Determine the (x, y) coordinate at the center of the cell enclosing the given text.  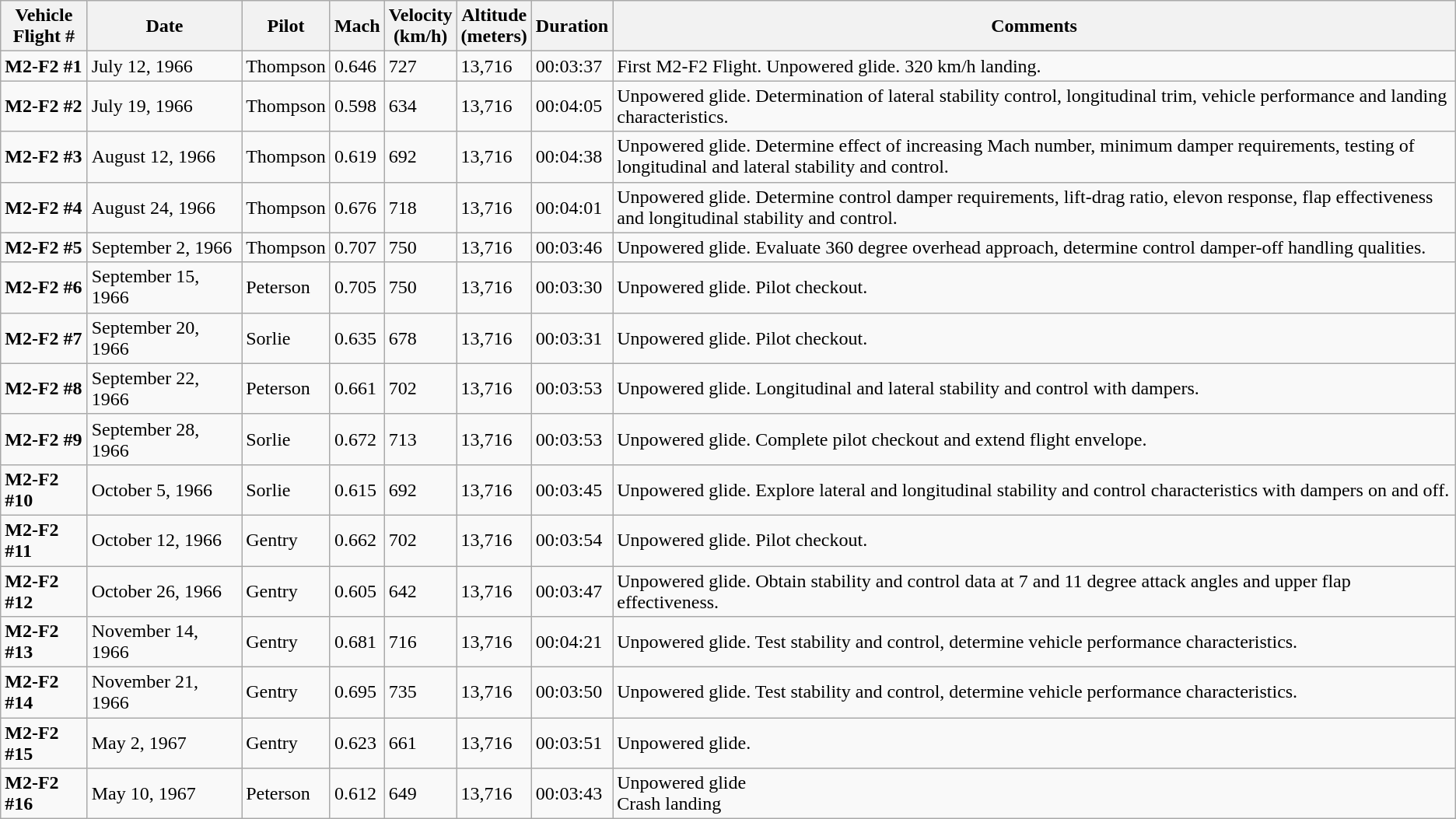
0.681 (357, 642)
00:03:43 (572, 793)
M2-F2 #11 (44, 540)
Comments (1034, 26)
0.619 (357, 157)
727 (420, 66)
0.646 (357, 66)
Unpowered glide. (1034, 744)
661 (420, 744)
July 12, 1966 (165, 66)
October 26, 1966 (165, 591)
00:03:51 (572, 744)
Pilot (286, 26)
Unpowered glide. Determination of lateral stability control, longitudinal trim, vehicle performance and landing characteristics. (1034, 106)
October 5, 1966 (165, 490)
634 (420, 106)
0.676 (357, 207)
649 (420, 793)
M2-F2 #7 (44, 338)
Unpowered glide. Explore lateral and longitudinal stability and control characteristics with dampers on and off. (1034, 490)
0.672 (357, 439)
00:04:05 (572, 106)
May 10, 1967 (165, 793)
0.598 (357, 106)
July 19, 1966 (165, 106)
M2-F2 #13 (44, 642)
Velocity (km/h) (420, 26)
0.662 (357, 540)
00:03:50 (572, 692)
September 15, 1966 (165, 288)
0.661 (357, 389)
M2-F2 #16 (44, 793)
00:03:31 (572, 338)
August 24, 1966 (165, 207)
M2-F2 #2 (44, 106)
0.615 (357, 490)
M2-F2 #14 (44, 692)
Unpowered glideCrash landing (1034, 793)
M2-F2 #12 (44, 591)
Date (165, 26)
Unpowered glide. Complete pilot checkout and extend flight envelope. (1034, 439)
VehicleFlight # (44, 26)
October 12, 1966 (165, 540)
0.612 (357, 793)
718 (420, 207)
September 2, 1966 (165, 247)
00:03:30 (572, 288)
Mach (357, 26)
0.623 (357, 744)
00:03:47 (572, 591)
M2-F2 #8 (44, 389)
First M2-F2 Flight. Unpowered glide. 320 km/h landing. (1034, 66)
Unpowered glide. Determine effect of increasing Mach number, minimum damper requirements, testing of longitudinal and lateral stability and control. (1034, 157)
0.635 (357, 338)
0.605 (357, 591)
642 (420, 591)
M2-F2 #6 (44, 288)
0.695 (357, 692)
September 28, 1966 (165, 439)
Altitude (meters) (494, 26)
M2-F2 #1 (44, 66)
November 14, 1966 (165, 642)
August 12, 1966 (165, 157)
M2-F2 #15 (44, 744)
May 2, 1967 (165, 744)
September 20, 1966 (165, 338)
0.707 (357, 247)
00:03:54 (572, 540)
00:04:21 (572, 642)
M2-F2 #3 (44, 157)
00:03:46 (572, 247)
Unpowered glide. Determine control damper requirements, lift-drag ratio, elevon response, flap effectiveness and longitudinal stability and control. (1034, 207)
Duration (572, 26)
M2-F2 #10 (44, 490)
00:04:01 (572, 207)
M2-F2 #4 (44, 207)
713 (420, 439)
M2-F2 #5 (44, 247)
735 (420, 692)
678 (420, 338)
Unpowered glide. Evaluate 360 degree overhead approach, determine control damper-off handling qualities. (1034, 247)
00:03:37 (572, 66)
0.705 (357, 288)
November 21, 1966 (165, 692)
00:03:45 (572, 490)
M2-F2 #9 (44, 439)
716 (420, 642)
September 22, 1966 (165, 389)
00:04:38 (572, 157)
Unpowered glide. Longitudinal and lateral stability and control with dampers. (1034, 389)
Unpowered glide. Obtain stability and control data at 7 and 11 degree attack angles and upper flap effectiveness. (1034, 591)
